Determine the [X, Y] coordinate at the center of the cell enclosing the given text.  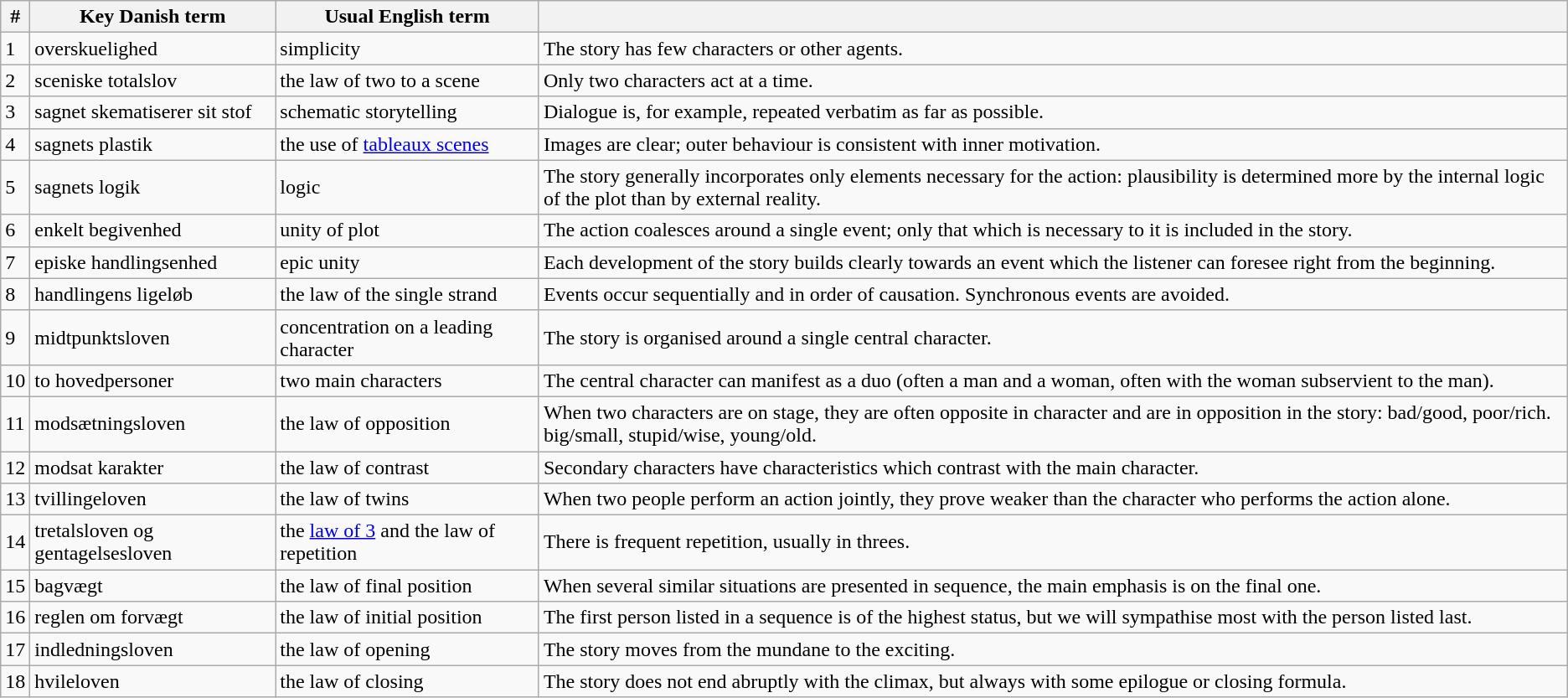
hvileloven [152, 681]
When two people perform an action jointly, they prove weaker than the character who performs the action alone. [1053, 499]
reglen om forvægt [152, 618]
8 [15, 294]
to hovedpersoner [152, 380]
the law of closing [407, 681]
the law of two to a scene [407, 80]
the law of 3 and the law of repetition [407, 543]
the law of initial position [407, 618]
modsat karakter [152, 467]
11 [15, 424]
the law of the single strand [407, 294]
the law of final position [407, 586]
The story has few characters or other agents. [1053, 49]
Secondary characters have characteristics which contrast with the main character. [1053, 467]
bagvægt [152, 586]
7 [15, 262]
The action coalesces around a single event; only that which is necessary to it is included in the story. [1053, 230]
9 [15, 337]
midtpunktsloven [152, 337]
the use of tableaux scenes [407, 144]
17 [15, 649]
3 [15, 112]
epic unity [407, 262]
sceniske totalslov [152, 80]
the law of contrast [407, 467]
Images are clear; outer behaviour is consistent with inner motivation. [1053, 144]
16 [15, 618]
enkelt begivenhed [152, 230]
logic [407, 188]
The central character can manifest as a duo (often a man and a woman, often with the woman subservient to the man). [1053, 380]
15 [15, 586]
modsætningsloven [152, 424]
The first person listed in a sequence is of the highest status, but we will sympathise most with the person listed last. [1053, 618]
12 [15, 467]
two main characters [407, 380]
tretalsloven og gentagelsesloven [152, 543]
Key Danish term [152, 17]
concentration on a leading character [407, 337]
overskuelighed [152, 49]
sagnet skematiserer sit stof [152, 112]
13 [15, 499]
simplicity [407, 49]
There is frequent repetition, usually in threes. [1053, 543]
schematic storytelling [407, 112]
1 [15, 49]
episke handlingsenhed [152, 262]
Usual English term [407, 17]
Events occur sequentially and in order of causation. Synchronous events are avoided. [1053, 294]
The story is organised around a single central character. [1053, 337]
Each development of the story builds clearly towards an event which the listener can foresee right from the beginning. [1053, 262]
the law of opposition [407, 424]
14 [15, 543]
indledningsloven [152, 649]
5 [15, 188]
Dialogue is, for example, repeated verbatim as far as possible. [1053, 112]
# [15, 17]
The story does not end abruptly with the climax, but always with some epilogue or closing formula. [1053, 681]
the law of twins [407, 499]
When several similar situations are presented in sequence, the main emphasis is on the final one. [1053, 586]
the law of opening [407, 649]
2 [15, 80]
sagnets plastik [152, 144]
Only two characters act at a time. [1053, 80]
The story moves from the mundane to the exciting. [1053, 649]
handlingens ligeløb [152, 294]
4 [15, 144]
18 [15, 681]
sagnets logik [152, 188]
6 [15, 230]
tvillingeloven [152, 499]
unity of plot [407, 230]
10 [15, 380]
